Locate the cell with the specified text and output its [x, y] center coordinate. 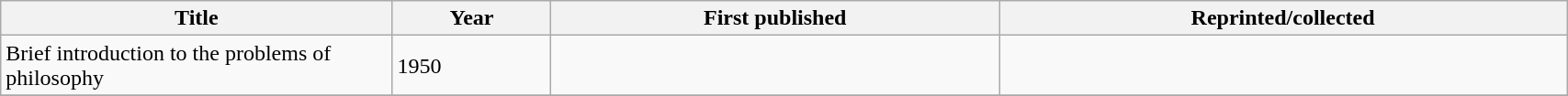
Title [197, 18]
Reprinted/collected [1283, 18]
1950 [472, 66]
First published [775, 18]
Year [472, 18]
Brief introduction to the problems of philosophy [197, 66]
